Pinpoint the cell where the given text exists, returning its [x, y] midpoint coordinate. 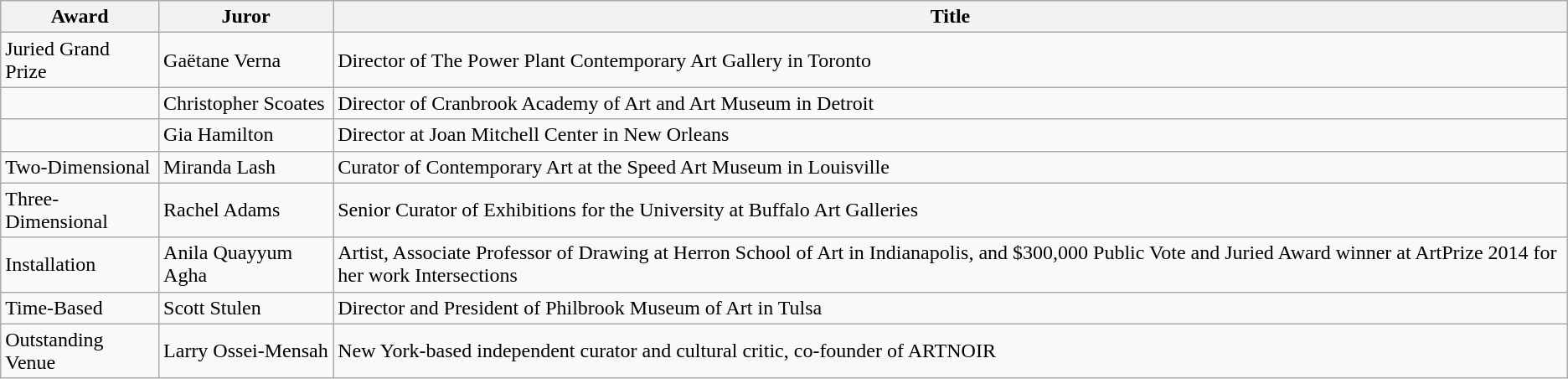
New York-based independent curator and cultural critic, co-founder of ARTNOIR [951, 350]
Curator of Contemporary Art at the Speed Art Museum in Louisville [951, 167]
Three-Dimensional [80, 210]
Director and President of Philbrook Museum of Art in Tulsa [951, 308]
Gaëtane Verna [246, 60]
Rachel Adams [246, 210]
Anila Quayyum Agha [246, 265]
Miranda Lash [246, 167]
Gia Hamilton [246, 135]
Director of The Power Plant Contemporary Art Gallery in Toronto [951, 60]
Director at Joan Mitchell Center in New Orleans [951, 135]
Title [951, 17]
Time-Based [80, 308]
Award [80, 17]
Director of Cranbrook Academy of Art and Art Museum in Detroit [951, 103]
Christopher Scoates [246, 103]
Outstanding Venue [80, 350]
Scott Stulen [246, 308]
Two-Dimensional [80, 167]
Senior Curator of Exhibitions for the University at Buffalo Art Galleries [951, 210]
Juror [246, 17]
Installation [80, 265]
Larry Ossei-Mensah [246, 350]
Juried Grand Prize [80, 60]
